Locate the cell with the specified text and output its (x, y) center coordinate. 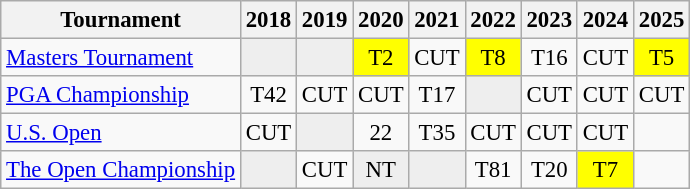
2021 (437, 20)
NT (381, 170)
T8 (493, 58)
2018 (268, 20)
2024 (605, 20)
T81 (493, 170)
2019 (325, 20)
2020 (381, 20)
22 (381, 133)
Tournament (121, 20)
2023 (549, 20)
T16 (549, 58)
T2 (381, 58)
T35 (437, 133)
T5 (661, 58)
T7 (605, 170)
The Open Championship (121, 170)
2025 (661, 20)
PGA Championship (121, 95)
2022 (493, 20)
Masters Tournament (121, 58)
T20 (549, 170)
T17 (437, 95)
T42 (268, 95)
U.S. Open (121, 133)
